Detect which cell encompasses the target text, then output its [x, y] center coordinate. 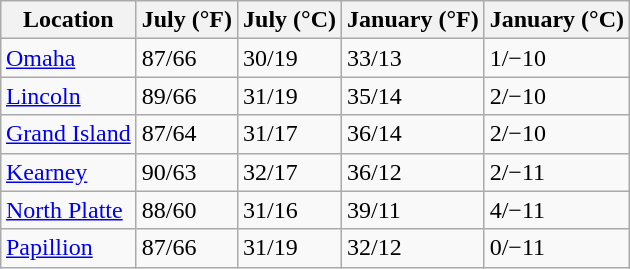
July (°F) [186, 20]
July (°C) [290, 20]
31/17 [290, 134]
36/14 [414, 134]
2/−11 [556, 172]
4/−11 [556, 210]
Location [68, 20]
January (°C) [556, 20]
Omaha [68, 58]
1/−10 [556, 58]
Lincoln [68, 96]
35/14 [414, 96]
36/12 [414, 172]
33/13 [414, 58]
39/11 [414, 210]
31/16 [290, 210]
32/12 [414, 248]
Kearney [68, 172]
0/−11 [556, 248]
87/64 [186, 134]
89/66 [186, 96]
January (°F) [414, 20]
90/63 [186, 172]
North Platte [68, 210]
Grand Island [68, 134]
Papillion [68, 248]
88/60 [186, 210]
32/17 [290, 172]
30/19 [290, 58]
